Scan for the cell matching the given text and deliver its [X, Y] coordinate at center. 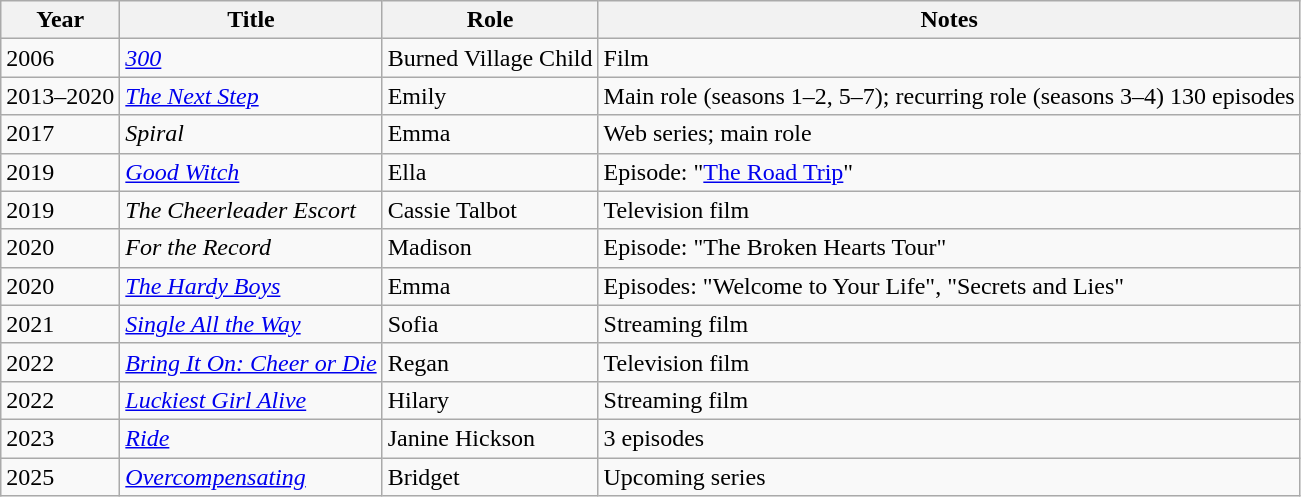
2017 [60, 134]
Burned Village Child [490, 58]
Bring It On: Cheer or Die [251, 362]
Janine Hickson [490, 438]
Film [949, 58]
Spiral [251, 134]
The Hardy Boys [251, 286]
Cassie Talbot [490, 210]
Year [60, 20]
Title [251, 20]
2006 [60, 58]
Luckiest Girl Alive [251, 400]
Madison [490, 248]
Hilary [490, 400]
Good Witch [251, 172]
2013–2020 [60, 96]
Emily [490, 96]
3 episodes [949, 438]
300 [251, 58]
Single All the Way [251, 324]
The Next Step [251, 96]
Episodes: "Welcome to Your Life", "Secrets and Lies" [949, 286]
Web series; main role [949, 134]
Episode: "The Broken Hearts Tour" [949, 248]
Sofia [490, 324]
Main role (seasons 1–2, 5–7); recurring role (seasons 3–4) 130 episodes [949, 96]
Role [490, 20]
2021 [60, 324]
The Cheerleader Escort [251, 210]
Episode: "The Road Trip" [949, 172]
Overcompensating [251, 477]
Upcoming series [949, 477]
2023 [60, 438]
Ella [490, 172]
Regan [490, 362]
Ride [251, 438]
For the Record [251, 248]
2025 [60, 477]
Notes [949, 20]
Bridget [490, 477]
